Scan for the cell matching the given text and deliver its [X, Y] coordinate at center. 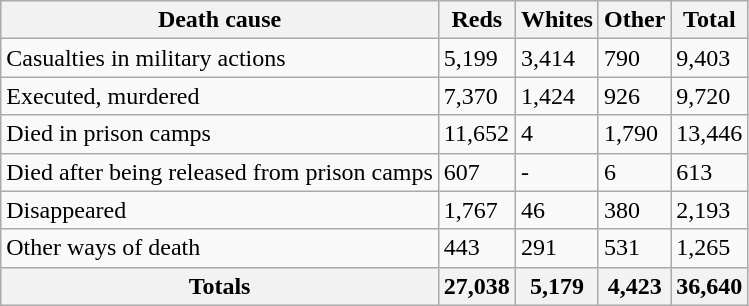
613 [710, 172]
46 [556, 210]
4,423 [634, 286]
Died after being released from prison camps [220, 172]
790 [634, 58]
443 [476, 248]
1,790 [634, 134]
926 [634, 96]
Died in prison camps [220, 134]
Total [710, 20]
13,446 [710, 134]
531 [634, 248]
Disappeared [220, 210]
27,038 [476, 286]
- [556, 172]
291 [556, 248]
11,652 [476, 134]
36,640 [710, 286]
5,199 [476, 58]
Other [634, 20]
607 [476, 172]
Other ways of death [220, 248]
7,370 [476, 96]
Casualties in military actions [220, 58]
Executed, murdered [220, 96]
Reds [476, 20]
1,424 [556, 96]
5,179 [556, 286]
6 [634, 172]
9,720 [710, 96]
2,193 [710, 210]
Death cause [220, 20]
9,403 [710, 58]
3,414 [556, 58]
1,265 [710, 248]
Totals [220, 286]
1,767 [476, 210]
Whites [556, 20]
380 [634, 210]
4 [556, 134]
